Scan for the cell matching the given text and deliver its (X, Y) coordinate at center. 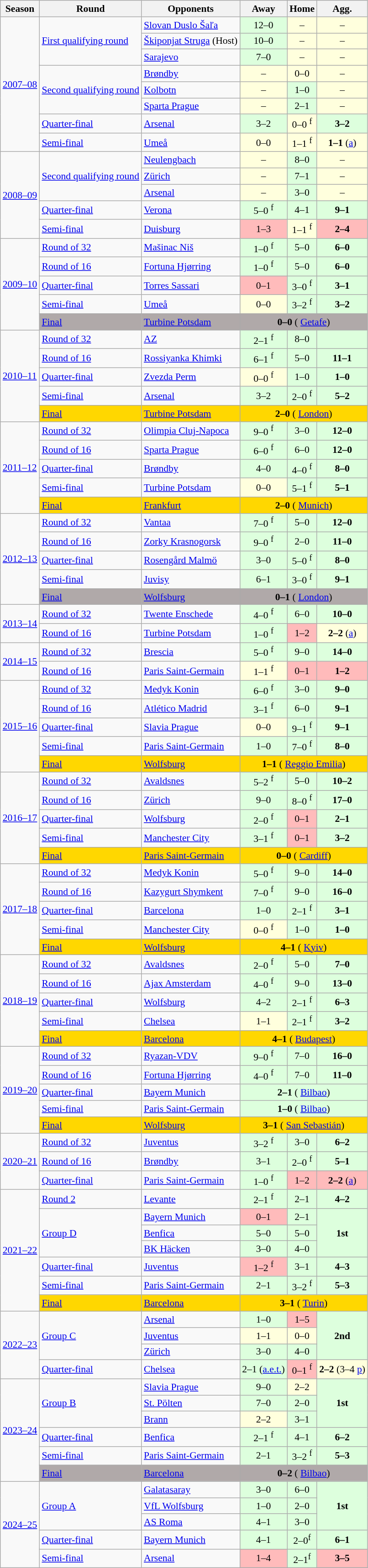
2024–25 (20, 1525)
Olimpia Cluj-Napoca (191, 431)
Brescia (191, 652)
Sarajevo (191, 57)
Torres Sassari (191, 286)
13–0 (342, 983)
Frankfurt (191, 505)
2020–21 (20, 1162)
17–0 (342, 800)
Kolbotn (191, 90)
Kazygurt Shymkent (191, 892)
1–3 (263, 229)
1–5 (302, 1319)
5–2 f (263, 781)
Škiponjat Struga (Host) (191, 41)
2010–11 (20, 376)
2014–15 (20, 661)
3–1 ( San Sebastián) (304, 1125)
1–1 ( Reggio Emilia) (304, 764)
2nd (342, 1335)
4–1 ( Kyiv) (304, 947)
7–1 (302, 177)
0–1 ( London) (304, 597)
Juvisy (191, 579)
Agg. (342, 9)
2007–08 (20, 84)
VfL Wolfsburg (191, 1506)
2012–13 (20, 559)
Season (20, 9)
2–0 ( Munich) (304, 505)
First qualifying round (90, 41)
2–0f (302, 1540)
1–2 f (263, 1267)
2–2 (3–4 p) (342, 1369)
2023–24 (20, 1430)
Zvezda Perm (191, 377)
BK Häcken (191, 1249)
1–1 (a) (342, 142)
Away (263, 9)
5–1 f (302, 487)
2016–17 (20, 817)
2017–18 (20, 909)
Round 2 (90, 1199)
2018–19 (20, 1001)
1–0 ( Bilbao) (304, 1109)
AS Roma (191, 1522)
11–1 (342, 358)
3–5 (342, 1559)
Ajax Amsterdam (191, 983)
Opponents (191, 9)
2–1 (a.e.t.) (263, 1369)
4–1 ( Budapest) (304, 1039)
2021–22 (20, 1251)
0–2 ( Bilbao) (304, 1474)
Group A (90, 1506)
3–1 ( Turin) (304, 1303)
Verona (191, 210)
AZ (191, 339)
Group C (90, 1335)
Duisburg (191, 229)
Galatasaray (191, 1490)
Levante (191, 1199)
2011–12 (20, 467)
2013–14 (20, 624)
Home (302, 9)
6–3 (342, 1002)
2–1f (302, 1559)
2009–10 (20, 285)
Vantaa (191, 523)
9–1 f (302, 727)
Rossiyanka Khimki (191, 358)
2–1 ( Bilbao) (304, 1093)
0–0 ( Cardiff) (304, 856)
0–0 ( Getafe) (304, 322)
Atlético Madrid (191, 709)
10–2 (342, 781)
2–0 ( London) (304, 414)
Mašinac Niš (191, 248)
Zorky Krasnogorsk (191, 542)
Group D (90, 1233)
6–1 f (263, 358)
2008–09 (20, 195)
Group B (90, 1403)
St. Pölten (191, 1403)
8–0 f (302, 800)
0–1 f (302, 1369)
Round (90, 9)
Brann (191, 1420)
Slovan Duslo Šaľa (191, 25)
Neulengbach (191, 160)
1–4 (263, 1559)
2022–23 (20, 1345)
Twente Enschede (191, 614)
2019–20 (20, 1090)
4–3 (342, 1267)
2015–16 (20, 726)
5–2 (342, 396)
Rosengård Malmö (191, 560)
2–4 (342, 229)
Ryazan-VDV (191, 1056)
